Search for the cell housing the specified text and yield its [x, y] center coordinate. 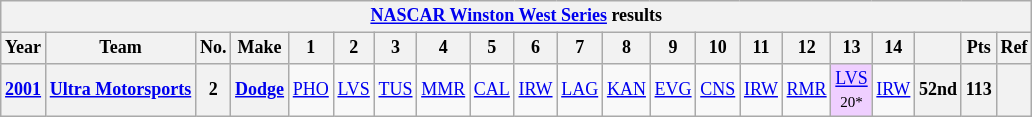
Ultra Motorsports [120, 90]
PHO [310, 90]
10 [718, 48]
8 [627, 48]
Pts [978, 48]
3 [396, 48]
Team [120, 48]
1 [310, 48]
11 [762, 48]
113 [978, 90]
9 [673, 48]
CNS [718, 90]
Make [260, 48]
2001 [24, 90]
14 [894, 48]
5 [492, 48]
LAG [580, 90]
6 [536, 48]
Ref [1014, 48]
No. [214, 48]
KAN [627, 90]
LVS20* [852, 90]
RMR [806, 90]
EVG [673, 90]
52nd [938, 90]
4 [444, 48]
Dodge [260, 90]
MMR [444, 90]
7 [580, 48]
TUS [396, 90]
NASCAR Winston West Series results [516, 16]
12 [806, 48]
LVS [354, 90]
13 [852, 48]
Year [24, 48]
CAL [492, 90]
